Identify which cell holds the provided text, then report its (x, y) central coordinate. 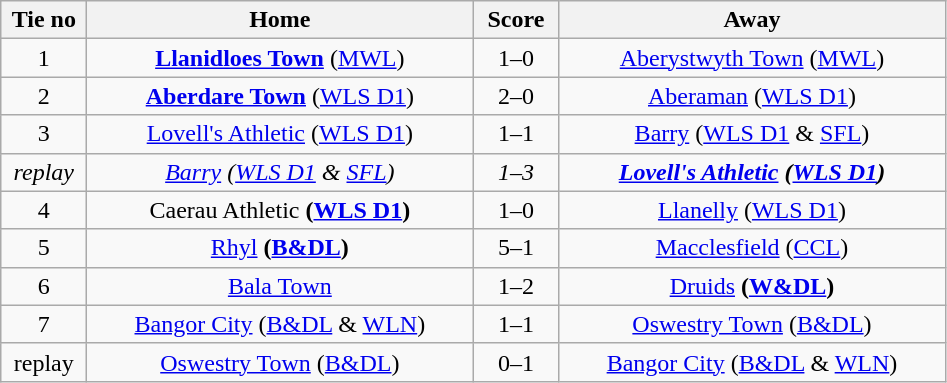
2 (44, 96)
6 (44, 286)
1–3 (516, 172)
Rhyl (B&DL) (280, 248)
Llanelly (WLS D1) (752, 210)
Tie no (44, 20)
Aberaman (WLS D1) (752, 96)
5–1 (516, 248)
3 (44, 134)
2–0 (516, 96)
Away (752, 20)
1 (44, 58)
Caerau Athletic (WLS D1) (280, 210)
Macclesfield (CCL) (752, 248)
Score (516, 20)
0–1 (516, 362)
7 (44, 324)
Home (280, 20)
Aberdare Town (WLS D1) (280, 96)
Aberystwyth Town (MWL) (752, 58)
Llanidloes Town (MWL) (280, 58)
5 (44, 248)
Druids (W&DL) (752, 286)
4 (44, 210)
Bala Town (280, 286)
1–2 (516, 286)
